Determine the [X, Y] coordinate at the center of the cell enclosing the given text.  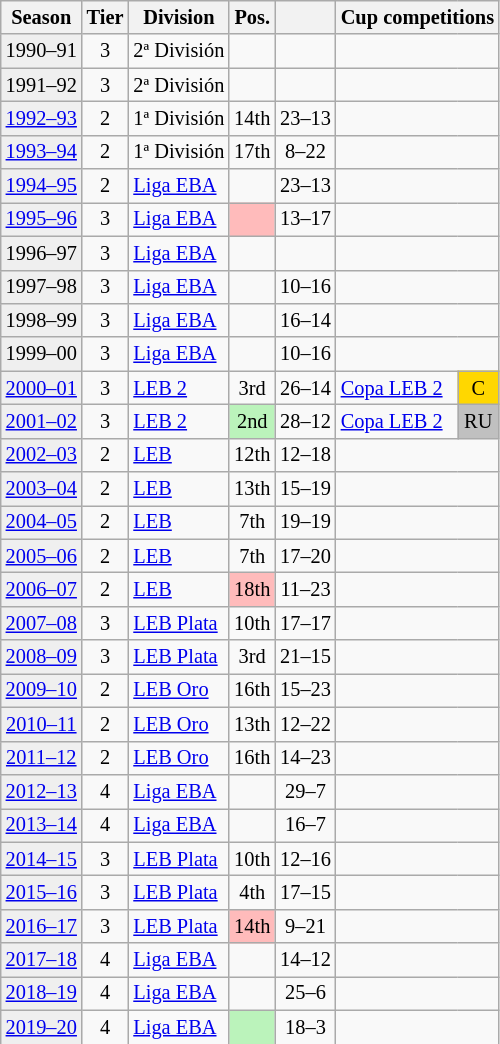
14–23 [306, 758]
2nd [252, 421]
12–16 [306, 859]
1994–95 [42, 186]
2018–19 [42, 993]
17–20 [306, 556]
25–6 [306, 993]
2001–02 [42, 421]
2003–04 [42, 489]
12–18 [306, 455]
1990–91 [42, 51]
Tier [106, 17]
Cup competitions [418, 17]
RU [478, 421]
11–23 [306, 589]
2016–17 [42, 926]
1998–99 [42, 320]
1997–98 [42, 287]
12th [252, 455]
1991–92 [42, 85]
2005–06 [42, 556]
1996–97 [42, 253]
2010–11 [42, 724]
Pos. [252, 17]
1999–00 [42, 354]
2000–01 [42, 388]
26–14 [306, 388]
2013–14 [42, 825]
2019–20 [42, 1027]
2014–15 [42, 859]
14–12 [306, 960]
4th [252, 892]
29–7 [306, 791]
9–21 [306, 926]
2009–10 [42, 690]
C [478, 388]
Division [178, 17]
17–15 [306, 892]
2004–05 [42, 522]
2008–09 [42, 657]
18–3 [306, 1027]
16–7 [306, 825]
2011–12 [42, 758]
19–19 [306, 522]
2012–13 [42, 791]
16–14 [306, 320]
Season [42, 17]
17th [252, 152]
2002–03 [42, 455]
15–19 [306, 489]
8–22 [306, 152]
2015–16 [42, 892]
2017–18 [42, 960]
15–23 [306, 690]
21–15 [306, 657]
2006–07 [42, 589]
1993–94 [42, 152]
2007–08 [42, 623]
13–17 [306, 219]
28–12 [306, 421]
1992–93 [42, 118]
17–17 [306, 623]
18th [252, 589]
1995–96 [42, 219]
12–22 [306, 724]
